Pinpoint the cell where the given text exists, returning its (X, Y) midpoint coordinate. 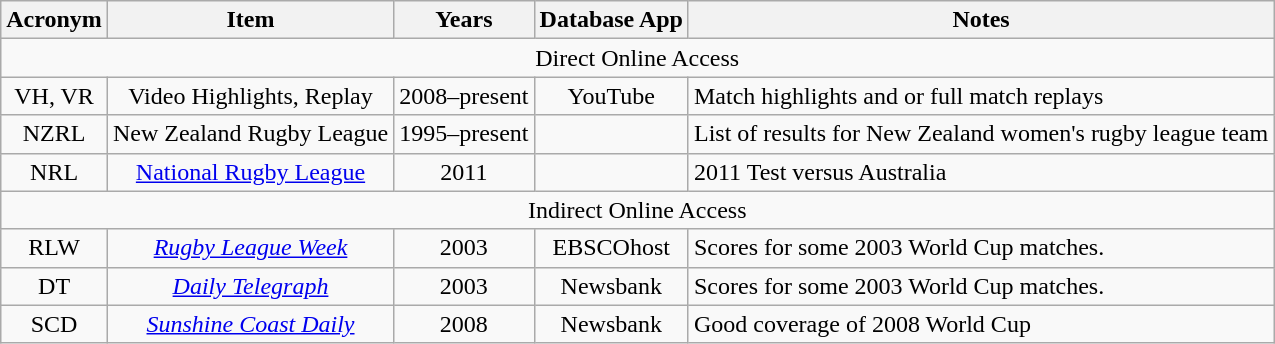
Sunshine Coast Daily (250, 324)
NRL (54, 172)
Indirect Online Access (638, 210)
Daily Telegraph (250, 286)
Rugby League Week (250, 248)
YouTube (611, 96)
DT (54, 286)
2011 (464, 172)
2011 Test versus Australia (980, 172)
RLW (54, 248)
National Rugby League (250, 172)
Acronym (54, 20)
Database App (611, 20)
List of results for New Zealand women's rugby league team (980, 134)
New Zealand Rugby League (250, 134)
EBSCOhost (611, 248)
NZRL (54, 134)
Item (250, 20)
Video Highlights, Replay (250, 96)
Match highlights and or full match replays (980, 96)
Notes (980, 20)
2008–present (464, 96)
VH, VR (54, 96)
Years (464, 20)
SCD (54, 324)
Direct Online Access (638, 58)
1995–present (464, 134)
2008 (464, 324)
Good coverage of 2008 World Cup (980, 324)
